Identify which cell holds the provided text, then report its (x, y) central coordinate. 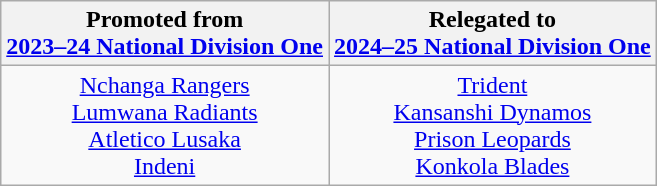
TridentKansanshi DynamosPrison LeopardsKonkola Blades (493, 126)
Relegated to2024–25 National Division One (493, 34)
Nchanga RangersLumwana RadiantsAtletico LusakaIndeni (165, 126)
Promoted from2023–24 National Division One (165, 34)
